Find where the given text appears and provide that cell's center as (X, Y) coordinate. 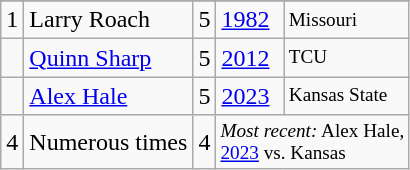
2012 (250, 58)
1982 (250, 20)
Missouri (346, 20)
Most recent: Alex Hale,2023 vs. Kansas (312, 142)
Numerous times (108, 142)
1 (12, 20)
2023 (250, 96)
Quinn Sharp (108, 58)
TCU (346, 58)
Larry Roach (108, 20)
Alex Hale (108, 96)
Kansas State (346, 96)
